Find where the given text appears and provide that cell's center as [X, Y] coordinate. 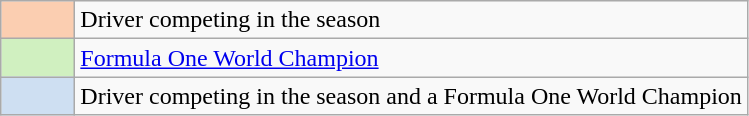
Formula One World Champion [412, 58]
Driver competing in the season and a Formula One World Champion [412, 96]
Driver competing in the season [412, 20]
